Identify which cell holds the provided text, then report its (X, Y) central coordinate. 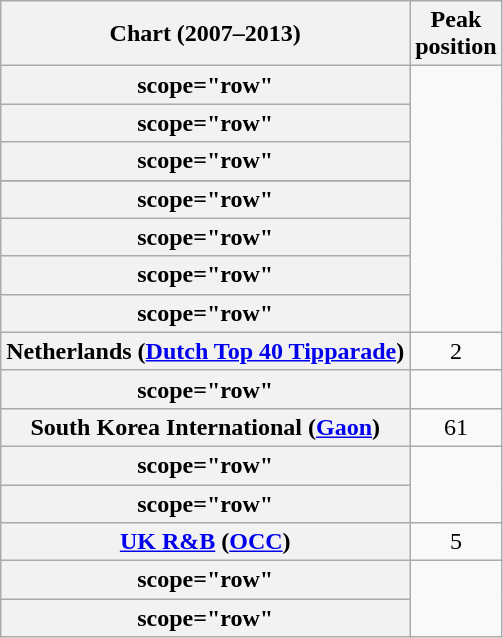
5 (456, 542)
South Korea International (Gaon) (206, 427)
61 (456, 427)
2 (456, 351)
Chart (2007–2013) (206, 34)
Peakposition (456, 34)
UK R&B (OCC) (206, 542)
Netherlands (Dutch Top 40 Tipparade) (206, 351)
